Find where the given text appears and provide that cell's center as (X, Y) coordinate. 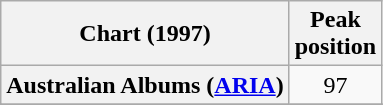
97 (335, 85)
Peakposition (335, 34)
Chart (1997) (145, 34)
Australian Albums (ARIA) (145, 85)
